Identify which cell holds the provided text, then report its (x, y) central coordinate. 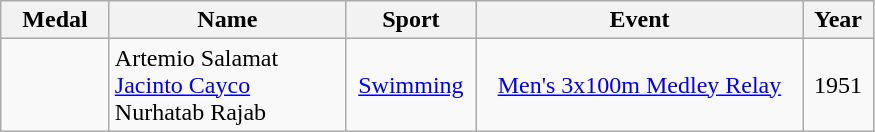
Swimming (410, 85)
Event (639, 20)
Medal (56, 20)
Sport (410, 20)
Artemio SalamatJacinto CaycoNurhatab Rajab (227, 85)
Men's 3x100m Medley Relay (639, 85)
Year (838, 20)
1951 (838, 85)
Name (227, 20)
